Search for the cell housing the specified text and yield its [x, y] center coordinate. 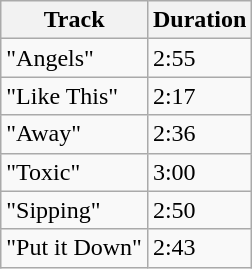
"Angels" [74, 58]
2:55 [199, 58]
"Put it Down" [74, 248]
2:50 [199, 210]
"Away" [74, 134]
"Sipping" [74, 210]
"Toxic" [74, 172]
"Like This" [74, 96]
2:36 [199, 134]
3:00 [199, 172]
2:17 [199, 96]
Duration [199, 20]
2:43 [199, 248]
Track [74, 20]
